Locate the cell with the specified text and output its (X, Y) center coordinate. 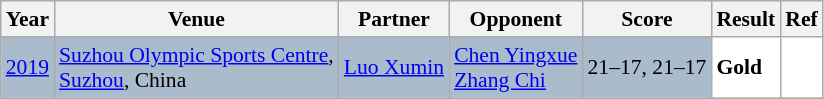
Ref (801, 19)
Score (648, 19)
Year (28, 19)
Suzhou Olympic Sports Centre,Suzhou, China (196, 68)
Chen Yingxue Zhang Chi (516, 68)
Venue (196, 19)
Partner (394, 19)
2019 (28, 68)
Gold (746, 68)
Luo Xumin (394, 68)
Opponent (516, 19)
21–17, 21–17 (648, 68)
Result (746, 19)
